For the text-containing cell, return its midpoint in (x, y) coordinate format. 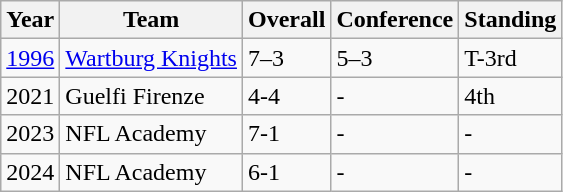
4-4 (286, 96)
6-1 (286, 172)
Conference (395, 20)
Standing (510, 20)
Overall (286, 20)
2024 (30, 172)
Team (152, 20)
7-1 (286, 134)
4th (510, 96)
Guelfi Firenze (152, 96)
Wartburg Knights (152, 58)
1996 (30, 58)
2021 (30, 96)
Year (30, 20)
T-3rd (510, 58)
5–3 (395, 58)
2023 (30, 134)
7–3 (286, 58)
